Scan for the cell matching the given text and deliver its [X, Y] coordinate at center. 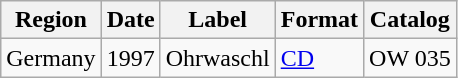
Format [319, 20]
1997 [130, 58]
Catalog [410, 20]
Date [130, 20]
CD [319, 58]
Germany [51, 58]
Label [218, 20]
Ohrwaschl [218, 58]
OW 035 [410, 58]
Region [51, 20]
